Capture the cell that displays the provided text and extract its (X, Y) central coordinate. 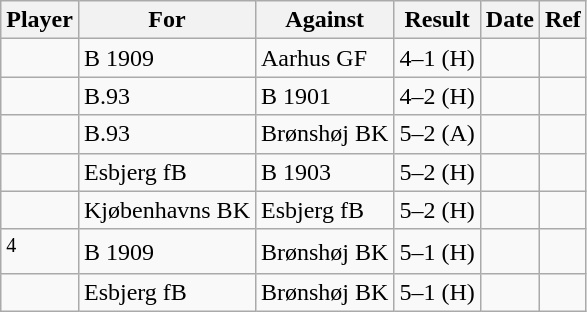
B 1901 (324, 96)
B 1903 (324, 172)
Date (510, 20)
Ref (562, 20)
4 (40, 252)
Result (437, 20)
5–2 (A) (437, 134)
Player (40, 20)
4–2 (H) (437, 96)
4–1 (H) (437, 58)
Aarhus GF (324, 58)
Against (324, 20)
Kjøbenhavns BK (166, 210)
For (166, 20)
